Identify which cell holds the provided text, then report its (X, Y) central coordinate. 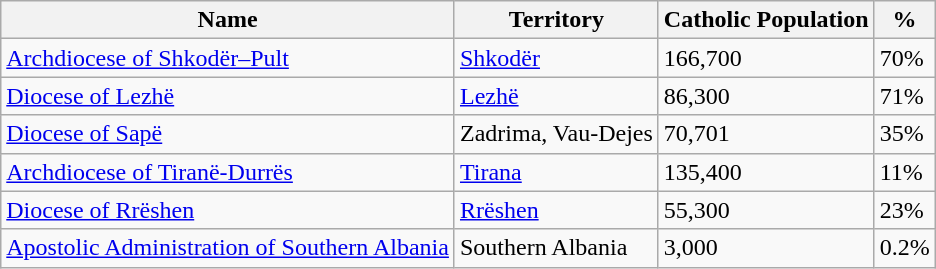
35% (904, 134)
Apostolic Administration of Southern Albania (228, 248)
Archdiocese of Shkodër–Pult (228, 58)
Shkodër (556, 58)
70% (904, 58)
Diocese of Lezhë (228, 96)
Diocese of Sapë (228, 134)
3,000 (766, 248)
Name (228, 20)
Southern Albania (556, 248)
71% (904, 96)
55,300 (766, 210)
Zadrima, Vau-Dejes (556, 134)
Lezhë (556, 96)
166,700 (766, 58)
86,300 (766, 96)
Archdiocese of Tiranë-Durrës (228, 172)
0.2% (904, 248)
% (904, 20)
Territory (556, 20)
135,400 (766, 172)
11% (904, 172)
Tirana (556, 172)
Diocese of Rrëshen (228, 210)
Catholic Population (766, 20)
70,701 (766, 134)
23% (904, 210)
Rrëshen (556, 210)
